Output the (x, y) coordinate of the center of the cell containing the given text.  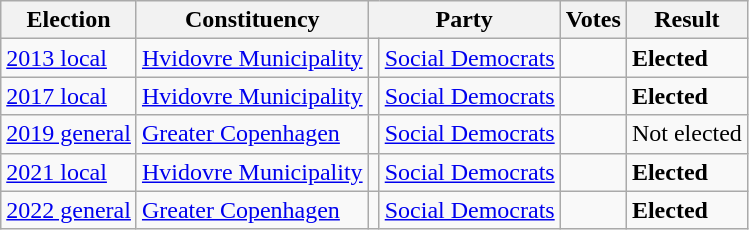
Election (69, 20)
Votes (593, 20)
2013 local (69, 58)
2017 local (69, 96)
2021 local (69, 172)
Not elected (686, 134)
Result (686, 20)
2022 general (69, 210)
Party (464, 20)
2019 general (69, 134)
Constituency (252, 20)
